Find where the given text appears and provide that cell's center as (X, Y) coordinate. 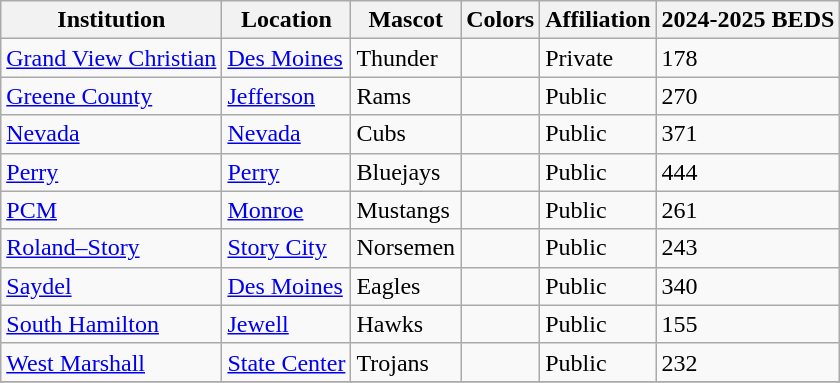
Norsemen (406, 248)
Eagles (406, 286)
Cubs (406, 134)
232 (748, 362)
270 (748, 96)
178 (748, 58)
340 (748, 286)
Saydel (112, 286)
Mustangs (406, 210)
444 (748, 172)
State Center (286, 362)
South Hamilton (112, 324)
Mascot (406, 20)
261 (748, 210)
Rams (406, 96)
Monroe (286, 210)
West Marshall (112, 362)
Location (286, 20)
PCM (112, 210)
Bluejays (406, 172)
Hawks (406, 324)
243 (748, 248)
Institution (112, 20)
Jefferson (286, 96)
Private (598, 58)
Story City (286, 248)
Roland–Story (112, 248)
371 (748, 134)
Colors (500, 20)
Jewell (286, 324)
Thunder (406, 58)
Trojans (406, 362)
Grand View Christian (112, 58)
155 (748, 324)
Affiliation (598, 20)
Greene County (112, 96)
2024-2025 BEDS (748, 20)
